Search for the cell housing the specified text and yield its [X, Y] center coordinate. 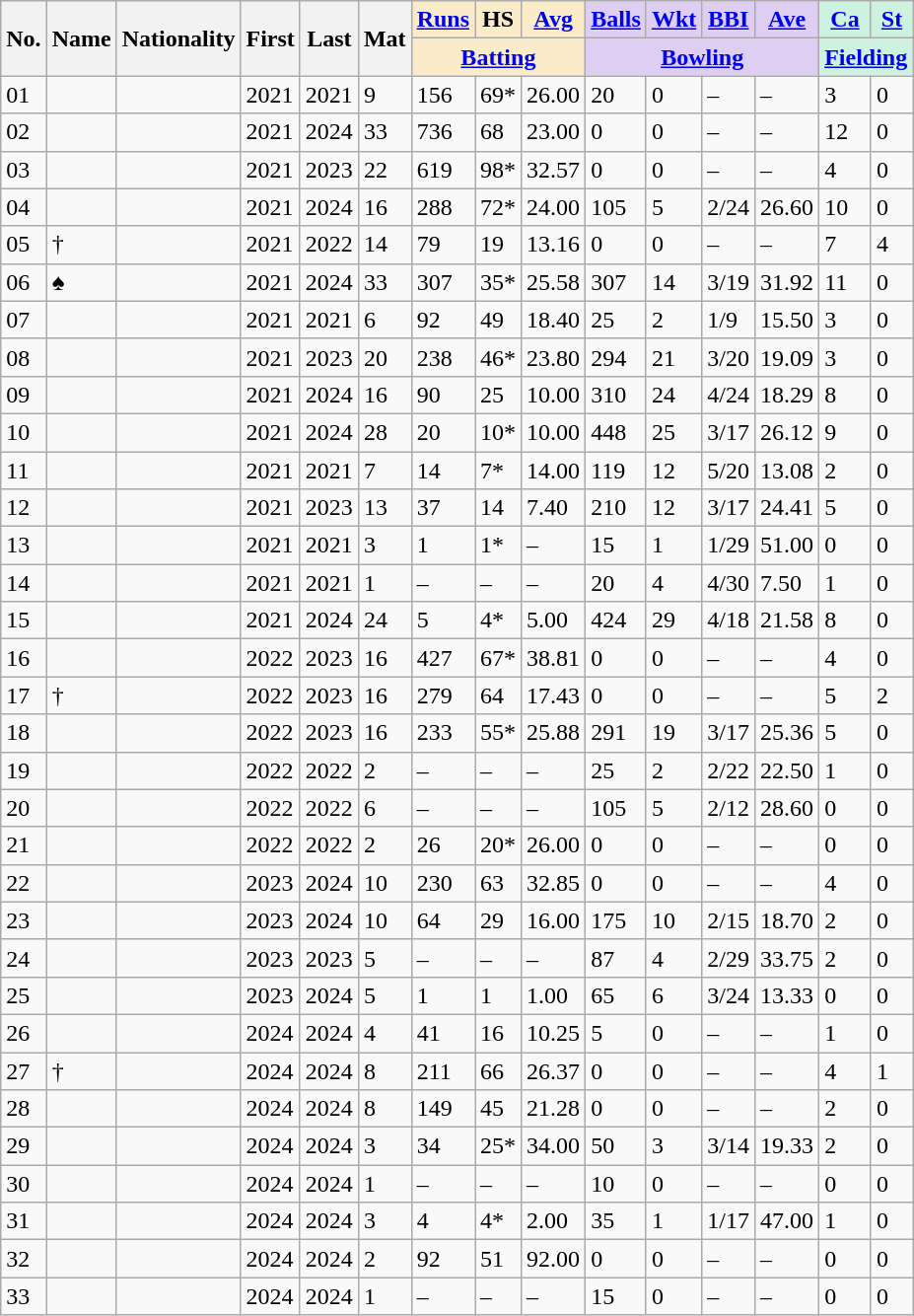
5/20 [729, 471]
5.00 [554, 621]
79 [443, 245]
First [270, 38]
Runs [443, 20]
68 [499, 132]
20* [499, 845]
87 [616, 958]
Mat [385, 38]
7.40 [554, 508]
09 [24, 395]
17.43 [554, 695]
35* [499, 282]
279 [443, 695]
310 [616, 395]
18.40 [554, 320]
Last [329, 38]
25.88 [554, 733]
33.75 [787, 958]
34 [443, 1146]
32.85 [554, 883]
233 [443, 733]
1* [499, 546]
19.33 [787, 1146]
34.00 [554, 1146]
26.12 [787, 432]
175 [616, 920]
448 [616, 432]
427 [443, 658]
51 [499, 1259]
3/24 [729, 995]
63 [499, 883]
Balls [616, 20]
119 [616, 471]
45 [499, 1109]
01 [24, 95]
2/15 [729, 920]
2/24 [729, 207]
736 [443, 132]
38.81 [554, 658]
67* [499, 658]
230 [443, 883]
25.36 [787, 733]
37 [443, 508]
1/17 [729, 1221]
Bowling [702, 57]
66 [499, 1070]
90 [443, 395]
69* [499, 95]
2/12 [729, 808]
21.58 [787, 621]
26.60 [787, 207]
16.00 [554, 920]
424 [616, 621]
St [891, 20]
18 [24, 733]
Name [81, 38]
Batting [499, 57]
07 [24, 320]
3/20 [729, 357]
Nationality [178, 38]
10* [499, 432]
2/22 [729, 770]
238 [443, 357]
24.00 [554, 207]
08 [24, 357]
Wkt [673, 20]
Fielding [866, 57]
31.92 [787, 282]
24.41 [787, 508]
1.00 [554, 995]
32.57 [554, 170]
65 [616, 995]
3/19 [729, 282]
291 [616, 733]
25* [499, 1146]
18.70 [787, 920]
HS [499, 20]
210 [616, 508]
10.25 [554, 1033]
13.08 [787, 471]
30 [24, 1184]
294 [616, 357]
17 [24, 695]
♠ [81, 282]
50 [616, 1146]
06 [24, 282]
22.50 [787, 770]
149 [443, 1109]
14.00 [554, 471]
1/9 [729, 320]
19.09 [787, 357]
1/29 [729, 546]
98* [499, 170]
2.00 [554, 1221]
51.00 [787, 546]
2/29 [729, 958]
23.80 [554, 357]
03 [24, 170]
288 [443, 207]
55* [499, 733]
41 [443, 1033]
28.60 [787, 808]
4/18 [729, 621]
23.00 [554, 132]
47.00 [787, 1221]
13.16 [554, 245]
02 [24, 132]
31 [24, 1221]
49 [499, 320]
3/14 [729, 1146]
05 [24, 245]
211 [443, 1070]
619 [443, 170]
18.29 [787, 395]
4/24 [729, 395]
92.00 [554, 1259]
27 [24, 1070]
No. [24, 38]
32 [24, 1259]
Avg [554, 20]
04 [24, 207]
46* [499, 357]
4/30 [729, 583]
13.33 [787, 995]
26.37 [554, 1070]
Ca [846, 20]
23 [24, 920]
7.50 [787, 583]
21.28 [554, 1109]
Ave [787, 20]
7* [499, 471]
15.50 [787, 320]
72* [499, 207]
156 [443, 95]
BBI [729, 20]
25.58 [554, 282]
35 [616, 1221]
